Provide the (x, y) coordinate of the cell's center where the given text is located.  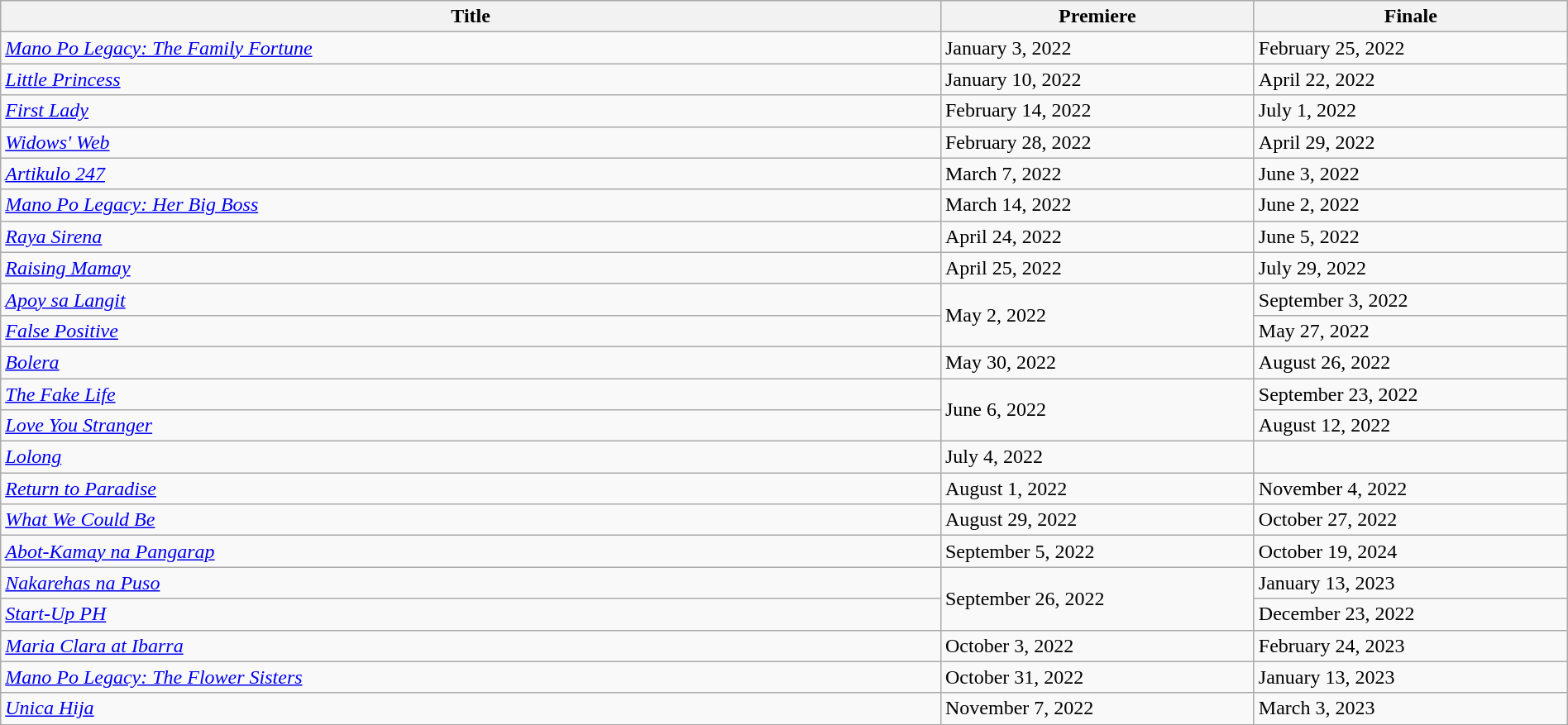
August 12, 2022 (1411, 426)
The Fake Life (471, 394)
Little Princess (471, 79)
June 5, 2022 (1411, 236)
February 25, 2022 (1411, 48)
Premiere (1097, 17)
Mano Po Legacy: The Family Fortune (471, 48)
July 29, 2022 (1411, 268)
January 10, 2022 (1097, 79)
December 23, 2022 (1411, 614)
First Lady (471, 111)
May 2, 2022 (1097, 315)
November 7, 2022 (1097, 708)
April 24, 2022 (1097, 236)
Artikulo 247 (471, 174)
February 14, 2022 (1097, 111)
August 1, 2022 (1097, 489)
March 14, 2022 (1097, 205)
May 27, 2022 (1411, 331)
Bolera (471, 362)
April 29, 2022 (1411, 142)
Start-Up PH (471, 614)
May 30, 2022 (1097, 362)
Return to Paradise (471, 489)
August 29, 2022 (1097, 520)
October 31, 2022 (1097, 677)
March 3, 2023 (1411, 708)
October 19, 2024 (1411, 551)
Apoy sa Langit (471, 299)
Love You Stranger (471, 426)
October 27, 2022 (1411, 520)
Maria Clara at Ibarra (471, 646)
August 26, 2022 (1411, 362)
Abot-Kamay na Pangarap (471, 551)
Unica Hija (471, 708)
June 3, 2022 (1411, 174)
September 3, 2022 (1411, 299)
February 28, 2022 (1097, 142)
False Positive (471, 331)
February 24, 2023 (1411, 646)
April 22, 2022 (1411, 79)
November 4, 2022 (1411, 489)
Mano Po Legacy: Her Big Boss (471, 205)
What We Could Be (471, 520)
July 4, 2022 (1097, 457)
June 2, 2022 (1411, 205)
Finale (1411, 17)
Title (471, 17)
April 25, 2022 (1097, 268)
Nakarehas na Puso (471, 583)
Raya Sirena (471, 236)
July 1, 2022 (1411, 111)
Lolong (471, 457)
March 7, 2022 (1097, 174)
January 3, 2022 (1097, 48)
Widows' Web (471, 142)
September 23, 2022 (1411, 394)
September 5, 2022 (1097, 551)
September 26, 2022 (1097, 599)
June 6, 2022 (1097, 410)
Mano Po Legacy: The Flower Sisters (471, 677)
October 3, 2022 (1097, 646)
Raising Mamay (471, 268)
